Search for the cell housing the specified text and yield its [x, y] center coordinate. 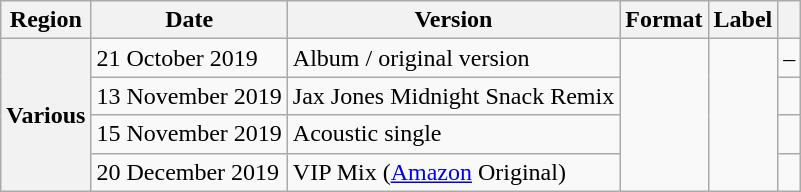
20 December 2019 [189, 172]
– [790, 58]
Jax Jones Midnight Snack Remix [453, 96]
Version [453, 20]
15 November 2019 [189, 134]
Album / original version [453, 58]
Region [46, 20]
21 October 2019 [189, 58]
13 November 2019 [189, 96]
Various [46, 115]
Date [189, 20]
Label [743, 20]
Format [664, 20]
Acoustic single [453, 134]
VIP Mix (Amazon Original) [453, 172]
